Provide the (x, y) coordinate of the cell's center where the given text is located.  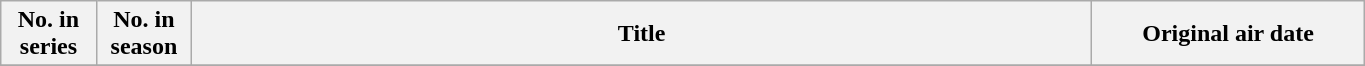
No. inseason (144, 34)
Original air date (1228, 34)
No. inseries (48, 34)
Title (642, 34)
